Extract the (X, Y) coordinate from the center of the cell holding the provided text.  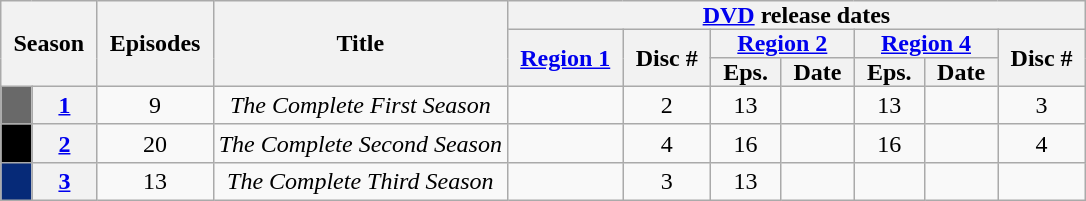
Region 4 (926, 43)
Season (49, 44)
Title (360, 44)
1 (64, 105)
9 (155, 105)
Episodes (155, 44)
The Complete Second Season (360, 143)
Region 2 (782, 43)
DVD release dates (796, 15)
20 (155, 143)
The Complete First Season (360, 105)
The Complete Third Season (360, 181)
Region 1 (565, 58)
